Identify which cell holds the provided text, then report its [x, y] central coordinate. 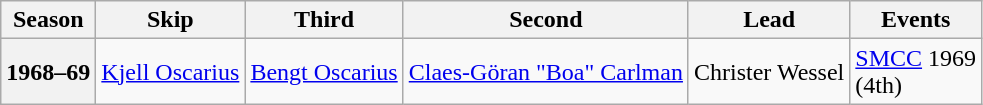
Claes-Göran "Boa" Carlman [546, 72]
Lead [768, 20]
Events [916, 20]
Kjell Oscarius [170, 72]
Skip [170, 20]
Second [546, 20]
Third [324, 20]
SMCC 1969 (4th) [916, 72]
Christer Wessel [768, 72]
1968–69 [48, 72]
Season [48, 20]
Bengt Oscarius [324, 72]
